Detect which cell encompasses the target text, then output its (X, Y) center coordinate. 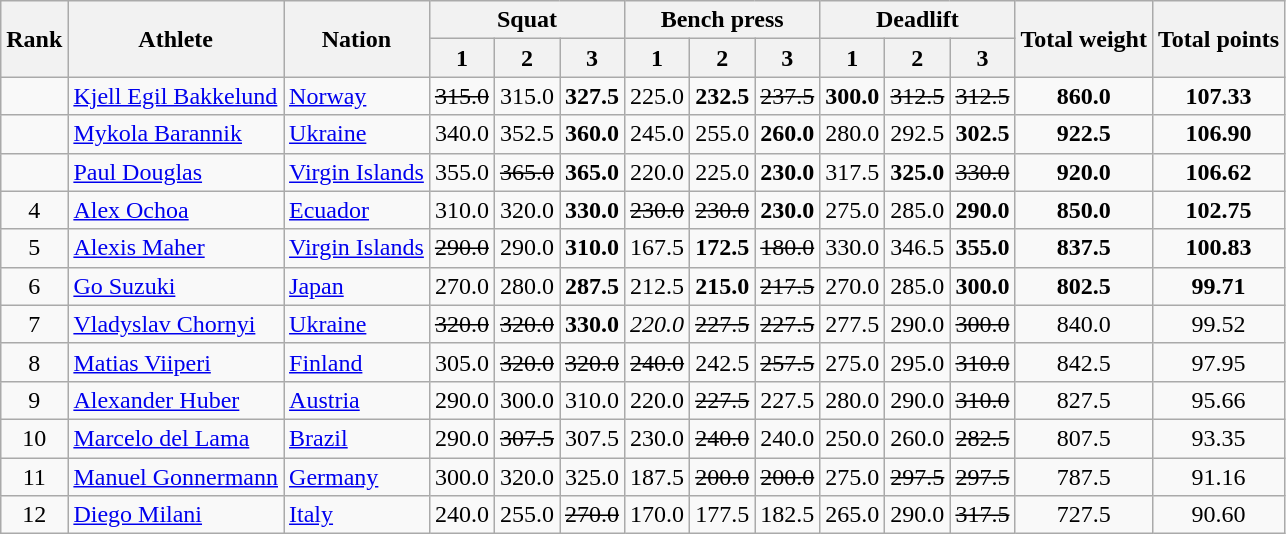
Vladyslav Chornyi (176, 324)
302.5 (982, 134)
922.5 (1084, 134)
Total weight (1084, 39)
257.5 (788, 362)
265.0 (852, 515)
9 (34, 400)
217.5 (788, 286)
12 (34, 515)
787.5 (1084, 477)
93.35 (1218, 438)
802.5 (1084, 286)
Austria (357, 400)
850.0 (1084, 210)
100.83 (1218, 248)
106.62 (1218, 172)
827.5 (1084, 400)
860.0 (1084, 96)
250.0 (852, 438)
292.5 (918, 134)
102.75 (1218, 210)
182.5 (788, 515)
Germany (357, 477)
167.5 (658, 248)
287.5 (592, 286)
245.0 (658, 134)
340.0 (462, 134)
95.66 (1218, 400)
Kjell Egil Bakkelund (176, 96)
11 (34, 477)
Marcelo del Lama (176, 438)
837.5 (1084, 248)
Finland (357, 362)
305.0 (462, 362)
Total points (1218, 39)
4 (34, 210)
Italy (357, 515)
232.5 (722, 96)
Bench press (722, 20)
Go Suzuki (176, 286)
Brazil (357, 438)
187.5 (658, 477)
99.71 (1218, 286)
920.0 (1084, 172)
170.0 (658, 515)
Diego Milani (176, 515)
352.5 (526, 134)
Rank (34, 39)
807.5 (1084, 438)
177.5 (722, 515)
91.16 (1218, 477)
8 (34, 362)
6 (34, 286)
Athlete (176, 39)
Ecuador (357, 210)
327.5 (592, 96)
295.0 (918, 362)
Japan (357, 286)
90.60 (1218, 515)
Paul Douglas (176, 172)
840.0 (1084, 324)
Manuel Gonnermann (176, 477)
237.5 (788, 96)
107.33 (1218, 96)
277.5 (852, 324)
Matias Viiperi (176, 362)
727.5 (1084, 515)
Squat (526, 20)
172.5 (722, 248)
360.0 (592, 134)
346.5 (918, 248)
Nation (357, 39)
842.5 (1084, 362)
Alexis Maher (176, 248)
97.95 (1218, 362)
Deadlift (918, 20)
99.52 (1218, 324)
212.5 (658, 286)
5 (34, 248)
Mykola Barannik (176, 134)
Norway (357, 96)
Alex Ochoa (176, 210)
7 (34, 324)
242.5 (722, 362)
10 (34, 438)
180.0 (788, 248)
282.5 (982, 438)
Alexander Huber (176, 400)
106.90 (1218, 134)
215.0 (722, 286)
